Search for the cell housing the specified text and yield its (X, Y) center coordinate. 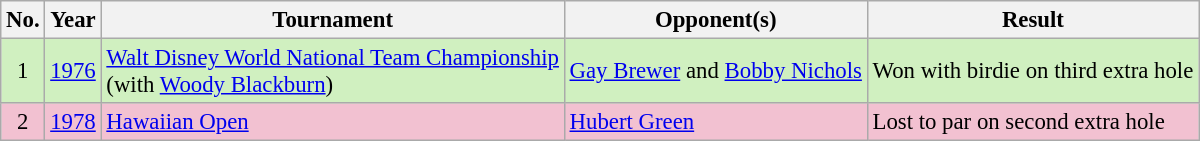
1976 (73, 72)
Hubert Green (716, 122)
Lost to par on second extra hole (1032, 122)
Tournament (332, 20)
Hawaiian Open (332, 122)
2 (23, 122)
No. (23, 20)
Opponent(s) (716, 20)
Gay Brewer and Bobby Nichols (716, 72)
Result (1032, 20)
Year (73, 20)
Walt Disney World National Team Championship(with Woody Blackburn) (332, 72)
Won with birdie on third extra hole (1032, 72)
1978 (73, 122)
1 (23, 72)
